Identify which cell holds the provided text, then report its (X, Y) central coordinate. 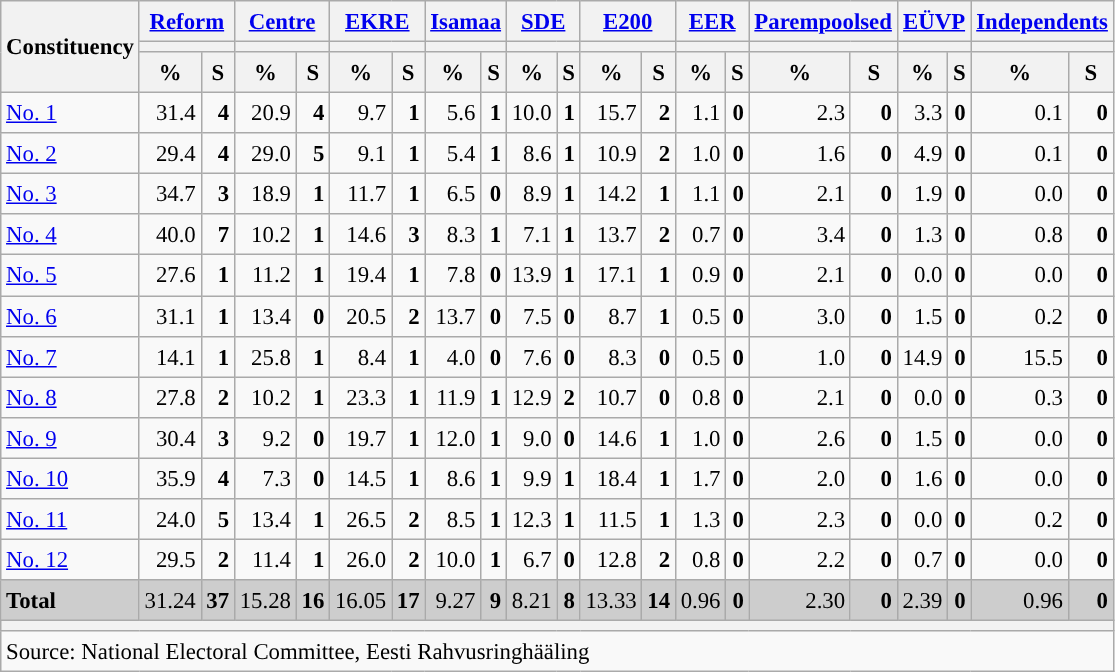
15.5 (1020, 356)
EKRE (378, 22)
7.1 (531, 234)
Reform (186, 22)
0.3 (1020, 398)
2.2 (800, 560)
7.8 (453, 276)
8.21 (531, 600)
24.0 (170, 520)
5.6 (453, 114)
11.4 (265, 560)
12.9 (531, 398)
27.8 (170, 398)
19.4 (361, 276)
14.1 (170, 356)
No. 4 (70, 234)
26.5 (361, 520)
9 (494, 600)
18.9 (265, 194)
No. 2 (70, 154)
9.0 (531, 438)
No. 8 (70, 398)
14.2 (611, 194)
20.9 (265, 114)
3.4 (800, 234)
8.9 (531, 194)
2.0 (800, 478)
4.9 (922, 154)
40.0 (170, 234)
2.6 (800, 438)
6.5 (453, 194)
7.6 (531, 356)
9.1 (361, 154)
SDE (543, 22)
8.5 (453, 520)
No. 9 (70, 438)
13.33 (611, 600)
Independents (1042, 22)
13.9 (531, 276)
8.7 (611, 316)
No. 6 (70, 316)
29.0 (265, 154)
2.30 (800, 600)
No. 1 (70, 114)
19.7 (361, 438)
No. 7 (70, 356)
11.2 (265, 276)
14 (658, 600)
9.2 (265, 438)
EER (712, 22)
E200 (628, 22)
4.0 (453, 356)
Parempoolsed (823, 22)
10.9 (611, 154)
9.27 (453, 600)
31.4 (170, 114)
14.9 (922, 356)
37 (218, 600)
15.28 (265, 600)
15.7 (611, 114)
3.0 (800, 316)
3.3 (922, 114)
No. 5 (70, 276)
2.39 (922, 600)
5.4 (453, 154)
17 (408, 600)
27.6 (170, 276)
8.4 (361, 356)
25.8 (265, 356)
29.4 (170, 154)
31.24 (170, 600)
35.9 (170, 478)
Total (70, 600)
12.0 (453, 438)
16.05 (361, 600)
30.4 (170, 438)
8 (568, 600)
9.9 (531, 478)
0.9 (700, 276)
Centre (282, 22)
No. 11 (70, 520)
17.1 (611, 276)
11.7 (361, 194)
31.1 (170, 316)
Source: National Electoral Committee, Eesti Rahvusringhääling (557, 652)
12.8 (611, 560)
11.5 (611, 520)
18.4 (611, 478)
No. 12 (70, 560)
1.9 (922, 194)
1.7 (700, 478)
10.7 (611, 398)
7 (218, 234)
26.0 (361, 560)
Isamaa (466, 22)
7.3 (265, 478)
No. 3 (70, 194)
EÜVP (934, 22)
No. 10 (70, 478)
23.3 (361, 398)
6.7 (531, 560)
Constituency (70, 47)
29.5 (170, 560)
34.7 (170, 194)
16 (312, 600)
14.5 (361, 478)
7.5 (531, 316)
20.5 (361, 316)
11.9 (453, 398)
9.7 (361, 114)
12.3 (531, 520)
